Detect which cell encompasses the target text, then output its [x, y] center coordinate. 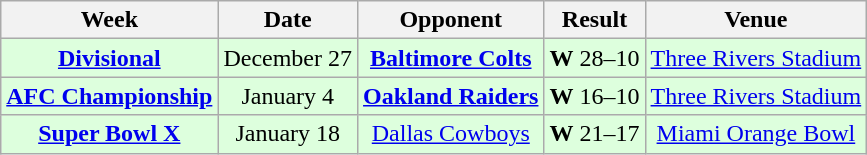
W 28–10 [594, 58]
W 16–10 [594, 96]
Oakland Raiders [451, 96]
W 21–17 [594, 134]
Baltimore Colts [451, 58]
Result [594, 20]
Divisional [110, 58]
Dallas Cowboys [451, 134]
December 27 [288, 58]
Week [110, 20]
Date [288, 20]
Miami Orange Bowl [756, 134]
January 4 [288, 96]
Venue [756, 20]
Opponent [451, 20]
Super Bowl X [110, 134]
AFC Championship [110, 96]
January 18 [288, 134]
